Output the (x, y) coordinate of the center of the cell containing the given text.  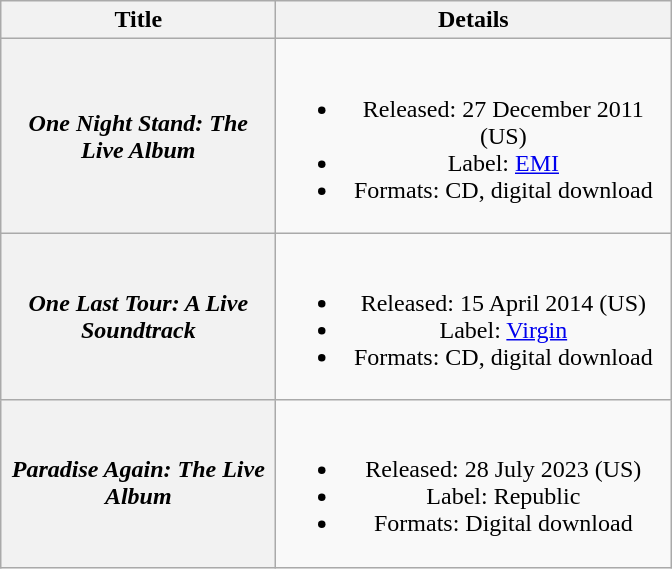
Released: 15 April 2014 (US)Label: VirginFormats: CD, digital download (474, 316)
Details (474, 20)
One Last Tour: A Live Soundtrack (138, 316)
Released: 27 December 2011 (US)Label: EMIFormats: CD, digital download (474, 136)
One Night Stand: The Live Album (138, 136)
Paradise Again: The Live Album (138, 484)
Released: 28 July 2023 (US)Label: RepublicFormats: Digital download (474, 484)
Title (138, 20)
